Scan for the cell matching the given text and deliver its [x, y] coordinate at center. 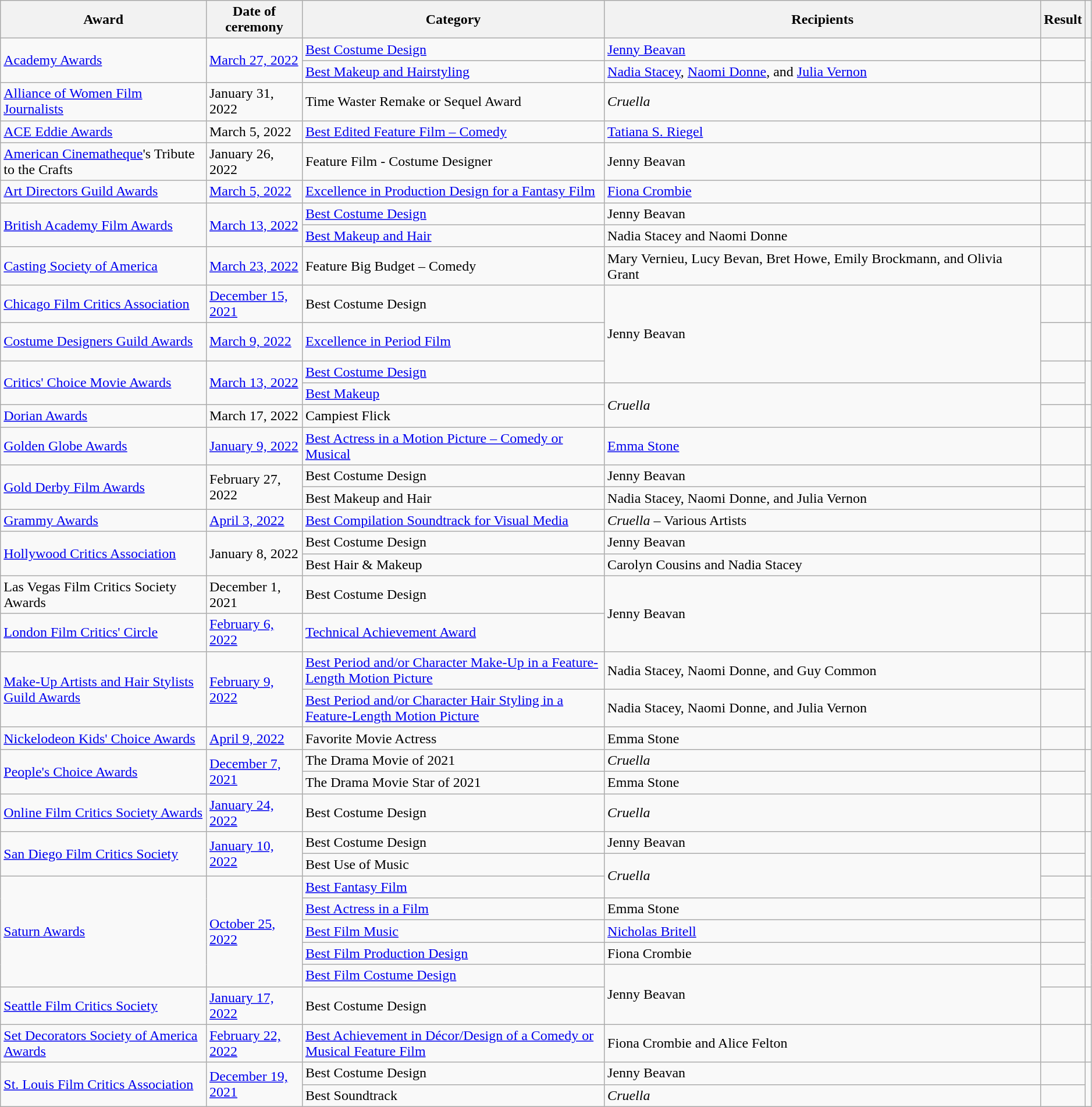
Saturn Awards [104, 931]
Recipients [823, 20]
Best Makeup and Hairstyling [453, 72]
Dorian Awards [104, 416]
Feature Big Budget – Comedy [453, 265]
Best Use of Music [453, 865]
Award [104, 20]
February 22, 2022 [254, 1043]
January 24, 2022 [254, 812]
January 8, 2022 [254, 553]
Date of ceremony [254, 20]
Best Film Production Design [453, 953]
December 15, 2021 [254, 304]
Cruella – Various Artists [823, 520]
Best Edited Feature Film – Comedy [453, 132]
Seattle Film Critics Society [104, 1006]
January 9, 2022 [254, 446]
March 9, 2022 [254, 341]
ACE Eddie Awards [104, 132]
Best Makeup [453, 394]
Feature Film - Costume Designer [453, 162]
Costume Designers Guild Awards [104, 341]
February 6, 2022 [254, 632]
Carolyn Cousins and Nadia Stacey [823, 565]
December 1, 2021 [254, 595]
Grammy Awards [104, 520]
Gold Derby Film Awards [104, 487]
American Cinematheque's Tribute to the Crafts [104, 162]
Best Actress in a Motion Picture – Comedy or Musical [453, 446]
Academy Awards [104, 61]
Best Film Costume Design [453, 975]
The Drama Movie Star of 2021 [453, 782]
Best Soundtrack [453, 1095]
Best Film Music [453, 931]
Las Vegas Film Critics Society Awards [104, 595]
April 9, 2022 [254, 738]
Best Actress in a Film [453, 909]
Favorite Movie Actress [453, 738]
March 17, 2022 [254, 416]
Technical Achievement Award [453, 632]
February 27, 2022 [254, 487]
Best Hair & Makeup [453, 565]
January 17, 2022 [254, 1006]
December 7, 2021 [254, 771]
Best Achievement in Décor/Design of a Comedy or Musical Feature Film [453, 1043]
Make-Up Artists and Hair Stylists Guild Awards [104, 689]
Best Period and/or Character Hair Styling in a Feature-Length Motion Picture [453, 708]
March 27, 2022 [254, 61]
Set Decorators Society of America Awards [104, 1043]
People's Choice Awards [104, 771]
Casting Society of America [104, 265]
Chicago Film Critics Association [104, 304]
San Diego Film Critics Society [104, 854]
Time Waster Remake or Sequel Award [453, 101]
Fiona Crombie and Alice Felton [823, 1043]
Golden Globe Awards [104, 446]
Nadia Stacey, Naomi Donne, and Guy Common [823, 670]
The Drama Movie of 2021 [453, 760]
February 9, 2022 [254, 689]
Best Fantasy Film [453, 887]
Hollywood Critics Association [104, 553]
London Film Critics' Circle [104, 632]
April 3, 2022 [254, 520]
Alliance of Women Film Journalists [104, 101]
Excellence in Period Film [453, 341]
Tatiana S. Riegel [823, 132]
October 25, 2022 [254, 931]
Mary Vernieu, Lucy Bevan, Bret Howe, Emily Brockmann, and Olivia Grant [823, 265]
December 19, 2021 [254, 1084]
British Academy Film Awards [104, 225]
Campiest Flick [453, 416]
January 10, 2022 [254, 854]
Critics' Choice Movie Awards [104, 383]
January 31, 2022 [254, 101]
Best Compilation Soundtrack for Visual Media [453, 520]
Best Period and/or Character Make-Up in a Feature-Length Motion Picture [453, 670]
Nadia Stacey and Naomi Donne [823, 236]
Category [453, 20]
Online Film Critics Society Awards [104, 812]
St. Louis Film Critics Association [104, 1084]
Nicholas Britell [823, 931]
Excellence in Production Design for a Fantasy Film [453, 191]
Art Directors Guild Awards [104, 191]
Result [1063, 20]
January 26, 2022 [254, 162]
March 23, 2022 [254, 265]
Nickelodeon Kids' Choice Awards [104, 738]
